Find where the given text appears and provide that cell's center as (X, Y) coordinate. 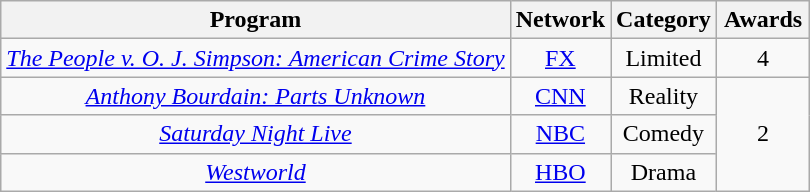
Anthony Bourdain: Parts Unknown (256, 96)
HBO (560, 172)
CNN (560, 96)
FX (560, 58)
NBC (560, 134)
Limited (664, 58)
2 (763, 134)
Network (560, 20)
Westworld (256, 172)
Comedy (664, 134)
The People v. O. J. Simpson: American Crime Story (256, 58)
Awards (763, 20)
Program (256, 20)
Saturday Night Live (256, 134)
Reality (664, 96)
Category (664, 20)
4 (763, 58)
Drama (664, 172)
